Return [x, y] of the center of cell containing provided text 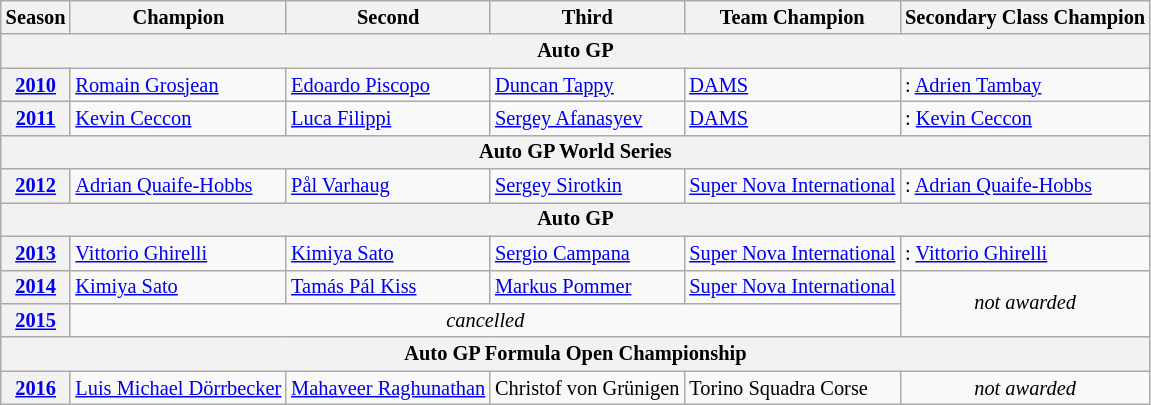
2010 [36, 85]
Edoardo Piscopo [388, 85]
Vittorio Ghirelli [178, 253]
Secondary Class Champion [1025, 17]
Luca Filippi [388, 118]
Torino Squadra Corse [792, 388]
Sergey Afanasyev [587, 118]
: Vittorio Ghirelli [1025, 253]
: Adrien Tambay [1025, 85]
Luis Michael Dörrbecker [178, 388]
Tamás Pál Kiss [388, 287]
: Adrian Quaife-Hobbs [1025, 186]
cancelled [485, 320]
2015 [36, 320]
Kevin Ceccon [178, 118]
2013 [36, 253]
2016 [36, 388]
Christof von Grünigen [587, 388]
Team Champion [792, 17]
Champion [178, 17]
2011 [36, 118]
Adrian Quaife-Hobbs [178, 186]
Markus Pommer [587, 287]
: Kevin Ceccon [1025, 118]
Third [587, 17]
2012 [36, 186]
Sergey Sirotkin [587, 186]
Auto GP Formula Open Championship [576, 354]
Second [388, 17]
Season [36, 17]
Sergio Campana [587, 253]
Duncan Tappy [587, 85]
Romain Grosjean [178, 85]
2014 [36, 287]
Mahaveer Raghunathan [388, 388]
Auto GP World Series [576, 152]
Pål Varhaug [388, 186]
